From the cell containing the given text, extract its center point as (x, y) coordinate. 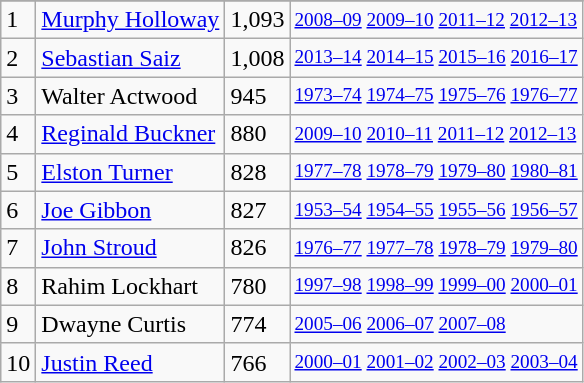
10 (18, 362)
8 (18, 286)
3 (18, 96)
9 (18, 324)
774 (258, 324)
Reginald Buckner (130, 134)
2000–01 2001–02 2002–03 2003–04 (436, 362)
827 (258, 210)
7 (18, 248)
1977–78 1978–79 1979–80 1980–81 (436, 172)
2 (18, 58)
780 (258, 286)
2013–14 2014–15 2015–16 2016–17 (436, 58)
826 (258, 248)
1976–77 1977–78 1978–79 1979–80 (436, 248)
1953–54 1954–55 1955–56 1956–57 (436, 210)
1973–74 1974–75 1975–76 1976–77 (436, 96)
945 (258, 96)
5 (18, 172)
2009–10 2010–11 2011–12 2012–13 (436, 134)
1997–98 1998–99 1999–00 2000–01 (436, 286)
Sebastian Saiz (130, 58)
1,093 (258, 20)
2005–06 2006–07 2007–08 (436, 324)
6 (18, 210)
Rahim Lockhart (130, 286)
2008–09 2009–10 2011–12 2012–13 (436, 20)
828 (258, 172)
Joe Gibbon (130, 210)
Dwayne Curtis (130, 324)
John Stroud (130, 248)
4 (18, 134)
880 (258, 134)
1 (18, 20)
Elston Turner (130, 172)
Walter Actwood (130, 96)
1,008 (258, 58)
Murphy Holloway (130, 20)
766 (258, 362)
Justin Reed (130, 362)
